Extract the (x, y) coordinate from the center of the cell holding the provided text.  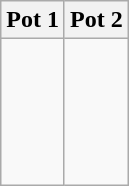
Pot 2 (96, 20)
Pot 1 (33, 20)
